Scan for the cell matching the given text and deliver its [x, y] coordinate at center. 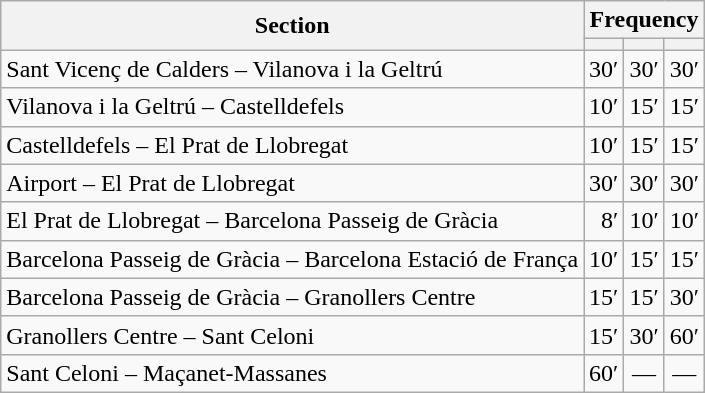
Vilanova i la Geltrú – Castelldefels [292, 107]
Frequency [644, 20]
Castelldefels – El Prat de Llobregat [292, 145]
8′ [604, 221]
Barcelona Passeig de Gràcia – Barcelona Estació de França [292, 259]
Airport – El Prat de Llobregat [292, 183]
Granollers Centre – Sant Celoni [292, 335]
El Prat de Llobregat – Barcelona Passeig de Gràcia [292, 221]
Sant Celoni – Maçanet-Massanes [292, 373]
Sant Vicenç de Calders – Vilanova i la Geltrú [292, 69]
Section [292, 26]
Barcelona Passeig de Gràcia – Granollers Centre [292, 297]
